Capture the cell that displays the provided text and extract its [x, y] central coordinate. 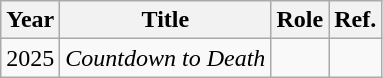
Year [30, 20]
2025 [30, 58]
Role [300, 20]
Countdown to Death [166, 58]
Title [166, 20]
Ref. [356, 20]
